Detect which cell encompasses the target text, then output its [x, y] center coordinate. 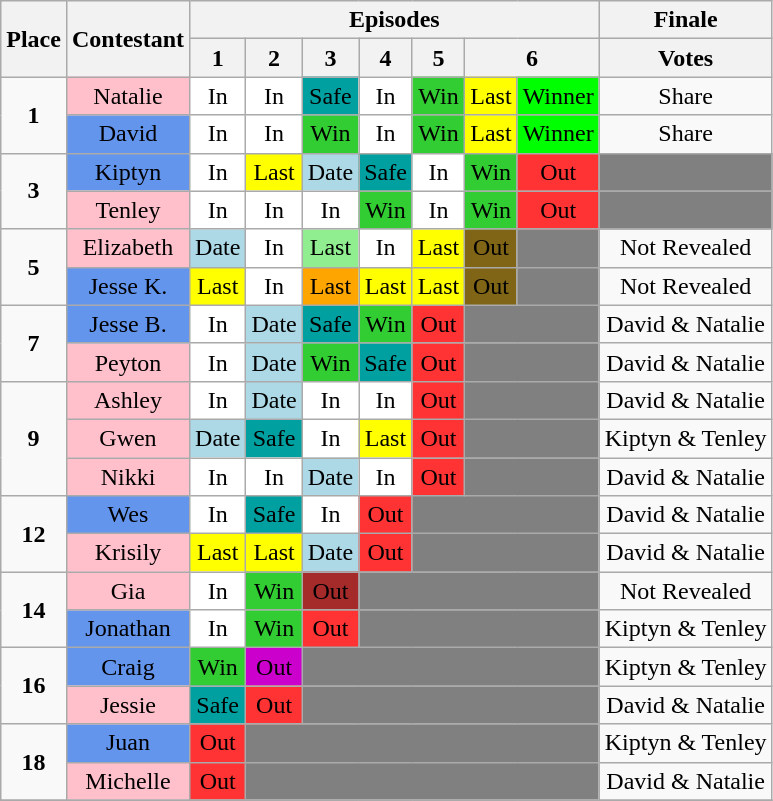
Finale [686, 20]
Peyton [128, 362]
Craig [128, 667]
Krisily [128, 553]
Episodes [395, 20]
Nikki [128, 477]
Jesse K. [128, 286]
David [128, 134]
4 [386, 58]
Natalie [128, 96]
12 [34, 534]
Wes [128, 515]
7 [34, 343]
Place [34, 39]
2 [274, 58]
14 [34, 610]
Juan [128, 743]
Tenley [128, 210]
Votes [686, 58]
Jessie [128, 705]
Jesse B. [128, 324]
Michelle [128, 781]
9 [34, 438]
18 [34, 762]
Jonathan [128, 629]
Gwen [128, 438]
Gia [128, 591]
6 [532, 58]
Elizabeth [128, 248]
Kiptyn [128, 172]
16 [34, 686]
Ashley [128, 400]
Contestant [128, 39]
